Pinpoint the cell where the given text exists, returning its [X, Y] midpoint coordinate. 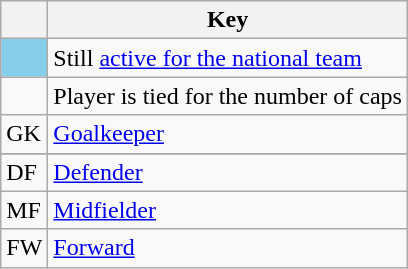
DF [24, 172]
Midfielder [228, 210]
Goalkeeper [228, 134]
Still active for the national team [228, 58]
MF [24, 210]
Key [228, 20]
Player is tied for the number of caps [228, 96]
Forward [228, 248]
GK [24, 134]
Defender [228, 172]
FW [24, 248]
